Find where the given text appears and provide that cell's center as (x, y) coordinate. 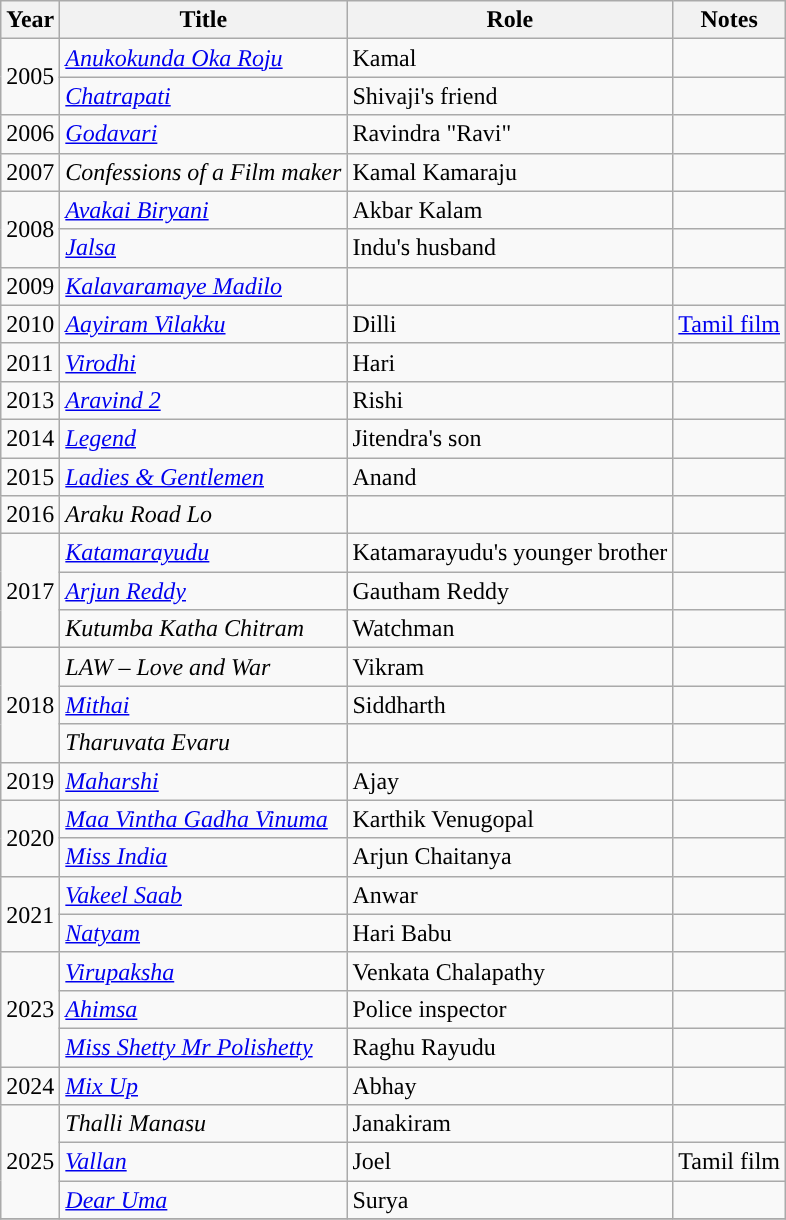
Maa Vintha Gadha Vinuma (204, 819)
Abhay (510, 1085)
2006 (30, 134)
2010 (30, 324)
Year (30, 20)
Anand (510, 477)
2008 (30, 229)
Raghu Rayudu (510, 1047)
Mix Up (204, 1085)
Joel (510, 1162)
Siddharth (510, 705)
Role (510, 20)
2014 (30, 438)
Vallan (204, 1162)
Notes (730, 20)
Title (204, 20)
Venkata Chalapathy (510, 971)
Police inspector (510, 1009)
2009 (30, 286)
Watchman (510, 629)
Kamal (510, 58)
Legend (204, 438)
Katamarayudu (204, 553)
2023 (30, 1009)
Dear Uma (204, 1200)
Ravindra "Ravi" (510, 134)
Vakeel Saab (204, 895)
Kalavaramaye Madilo (204, 286)
Miss Shetty Mr Polishetty (204, 1047)
Aayiram Vilakku (204, 324)
Godavari (204, 134)
Shivaji's friend (510, 96)
Tharuvata Evaru (204, 743)
2017 (30, 591)
2021 (30, 914)
Akbar Kalam (510, 210)
2013 (30, 400)
Jalsa (204, 248)
Arjun Reddy (204, 591)
Rishi (510, 400)
2016 (30, 515)
Vikram (510, 667)
2019 (30, 781)
Jitendra's son (510, 438)
2024 (30, 1085)
Maharshi (204, 781)
Gautham Reddy (510, 591)
Aravind 2 (204, 400)
2011 (30, 362)
Anukokunda Oka Roju (204, 58)
Dilli (510, 324)
Katamarayudu's younger brother (510, 553)
Janakiram (510, 1124)
Miss India (204, 857)
Confessions of a Film maker (204, 172)
2018 (30, 705)
Mithai (204, 705)
LAW – Love and War (204, 667)
2007 (30, 172)
Virodhi (204, 362)
Kutumba Katha Chitram (204, 629)
Kamal Kamaraju (510, 172)
Araku Road Lo (204, 515)
2025 (30, 1162)
Chatrapati (204, 96)
Ajay (510, 781)
Thalli Manasu (204, 1124)
Ahimsa (204, 1009)
Surya (510, 1200)
Indu's husband (510, 248)
2015 (30, 477)
Avakai Biryani (204, 210)
2005 (30, 77)
Virupaksha (204, 971)
Anwar (510, 895)
Natyam (204, 933)
Hari Babu (510, 933)
Ladies & Gentlemen (204, 477)
2020 (30, 838)
Arjun Chaitanya (510, 857)
Hari (510, 362)
Karthik Venugopal (510, 819)
